Scan for the cell matching the given text and deliver its (x, y) coordinate at center. 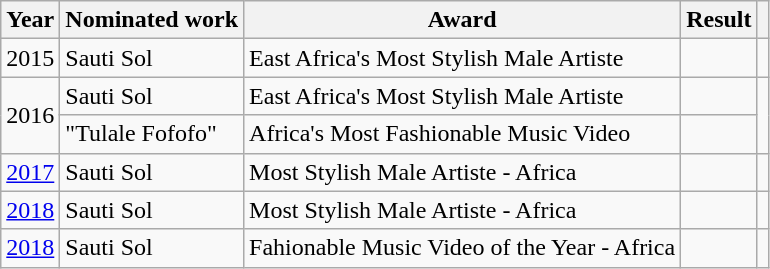
2016 (30, 115)
2017 (30, 172)
Fahionable Music Video of the Year - Africa (462, 248)
Award (462, 20)
"Tulale Fofofo" (152, 134)
Year (30, 20)
Africa's Most Fashionable Music Video (462, 134)
Nominated work (152, 20)
Result (719, 20)
2015 (30, 58)
